Search for the cell housing the specified text and yield its (x, y) center coordinate. 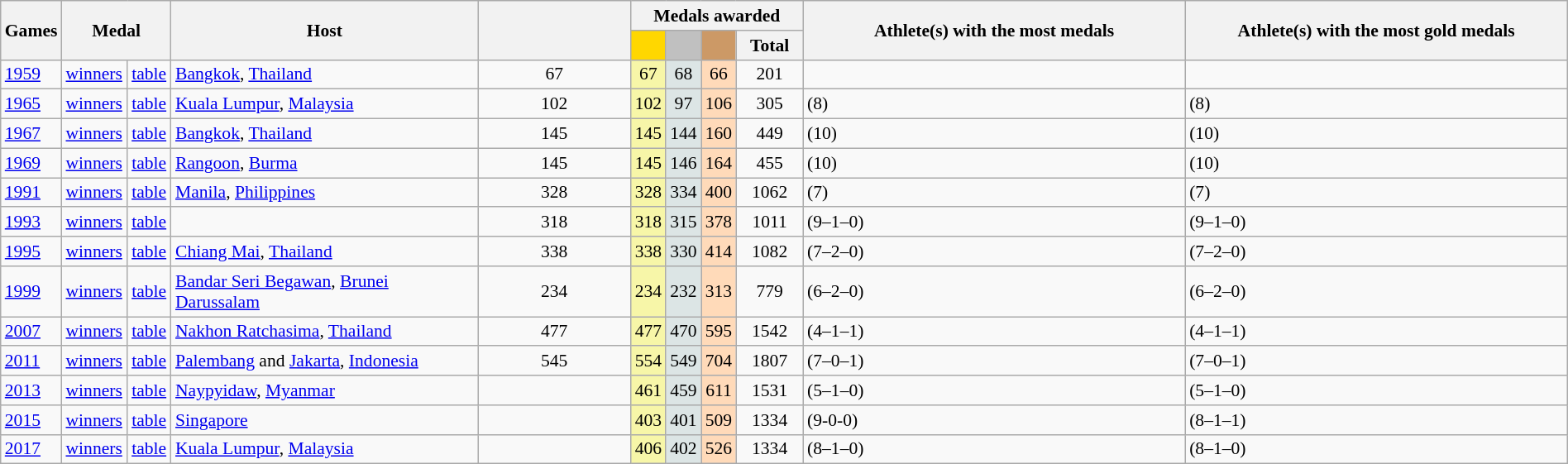
232 (683, 291)
378 (719, 222)
403 (648, 420)
2011 (31, 361)
160 (719, 134)
68 (683, 74)
334 (683, 193)
455 (769, 163)
509 (719, 420)
1965 (31, 104)
1991 (31, 193)
Nakhon Ratchasima, Thailand (324, 332)
Chiang Mai, Thailand (324, 251)
97 (683, 104)
459 (683, 390)
611 (719, 390)
Singapore (324, 420)
2015 (31, 420)
406 (648, 449)
401 (683, 420)
(9-0-0) (994, 420)
Naypyidaw, Myanmar (324, 390)
1959 (31, 74)
1993 (31, 222)
66 (719, 74)
400 (719, 193)
Palembang and Jakarta, Indonesia (324, 361)
461 (648, 390)
2013 (31, 390)
549 (683, 361)
779 (769, 291)
2007 (31, 332)
2017 (31, 449)
Bandar Seri Begawan, Brunei Darussalam (324, 291)
Rangoon, Burma (324, 163)
526 (719, 449)
1967 (31, 134)
1542 (769, 332)
1969 (31, 163)
1531 (769, 390)
1999 (31, 291)
Host (324, 30)
Athlete(s) with the most medals (994, 30)
Manila, Philippines (324, 193)
313 (719, 291)
554 (648, 361)
595 (719, 332)
1082 (769, 251)
315 (683, 222)
201 (769, 74)
704 (719, 361)
Medals awarded (717, 16)
330 (683, 251)
402 (683, 449)
414 (719, 251)
1011 (769, 222)
305 (769, 104)
164 (719, 163)
(8–1–1) (1376, 420)
1807 (769, 361)
Medal (116, 30)
449 (769, 134)
1995 (31, 251)
146 (683, 163)
545 (554, 361)
Games (31, 30)
470 (683, 332)
106 (719, 104)
1062 (769, 193)
Athlete(s) with the most gold medals (1376, 30)
144 (683, 134)
Total (769, 45)
